Provide the [x, y] coordinate of the cell's center where the given text is located.  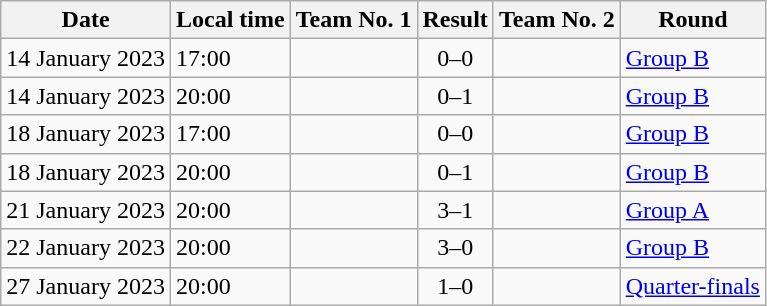
1–0 [455, 286]
22 January 2023 [86, 248]
21 January 2023 [86, 210]
Team No. 2 [556, 20]
27 January 2023 [86, 286]
3–1 [455, 210]
Date [86, 20]
3–0 [455, 248]
Quarter-finals [692, 286]
Team No. 1 [354, 20]
Group A [692, 210]
Result [455, 20]
Round [692, 20]
Local time [230, 20]
